Detect which cell encompasses the target text, then output its [X, Y] center coordinate. 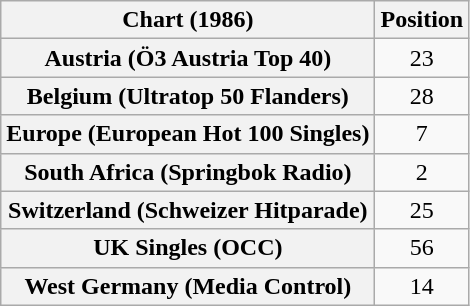
West Germany (Media Control) [188, 286]
UK Singles (OCC) [188, 248]
Belgium (Ultratop 50 Flanders) [188, 96]
Switzerland (Schweizer Hitparade) [188, 210]
Position [422, 20]
14 [422, 286]
Austria (Ö3 Austria Top 40) [188, 58]
South Africa (Springbok Radio) [188, 172]
Europe (European Hot 100 Singles) [188, 134]
Chart (1986) [188, 20]
28 [422, 96]
23 [422, 58]
25 [422, 210]
56 [422, 248]
7 [422, 134]
2 [422, 172]
